Extract the [X, Y] coordinate from the center of the cell holding the provided text.  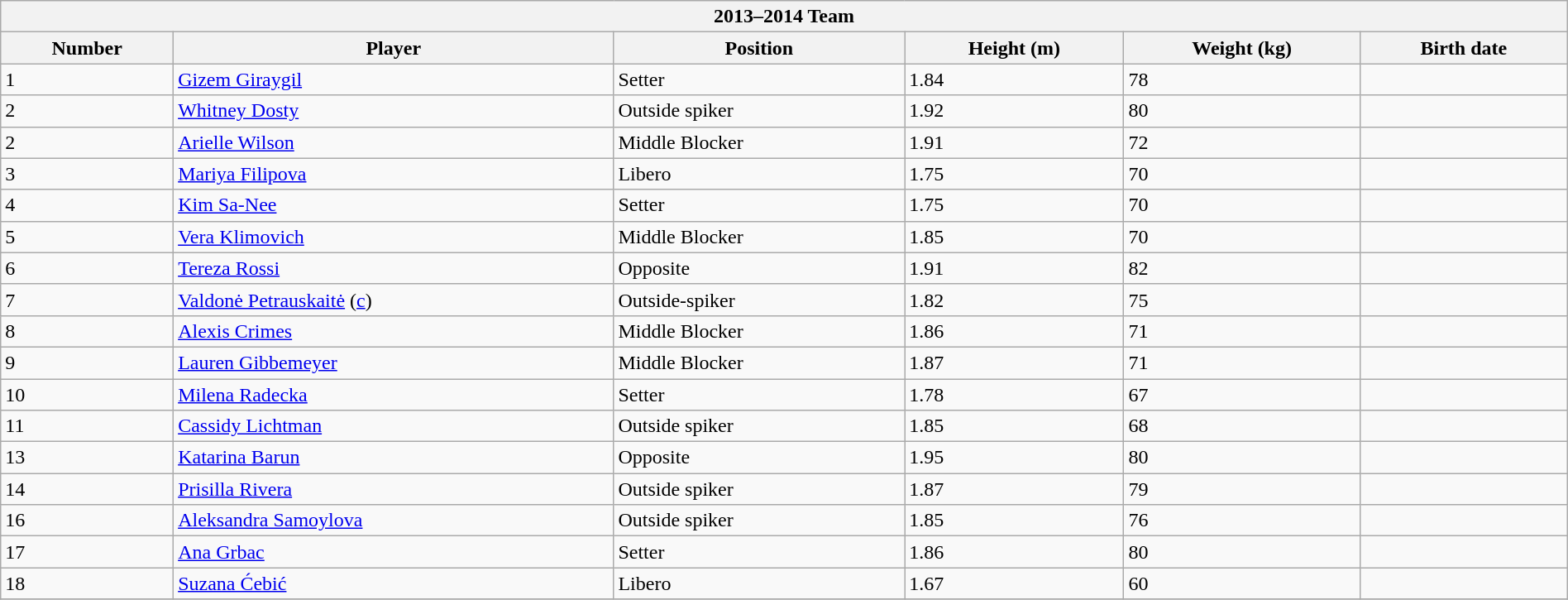
Prisilla Rivera [394, 489]
8 [88, 331]
Height (m) [1014, 48]
6 [88, 268]
7 [88, 300]
Kim Sa-Nee [394, 205]
1.67 [1014, 583]
Whitney Dosty [394, 111]
1.95 [1014, 458]
79 [1242, 489]
11 [88, 426]
Alexis Crimes [394, 331]
Valdonė Petrauskaitė (c) [394, 300]
Birth date [1464, 48]
Lauren Gibbemeyer [394, 362]
Katarina Barun [394, 458]
17 [88, 552]
Tereza Rossi [394, 268]
76 [1242, 521]
Gizem Giraygil [394, 79]
Outside-spiker [759, 300]
2013–2014 Team [784, 17]
1.84 [1014, 79]
Ana Grbac [394, 552]
3 [88, 174]
Weight (kg) [1242, 48]
Suzana Ćebić [394, 583]
Position [759, 48]
Number [88, 48]
16 [88, 521]
14 [88, 489]
1.92 [1014, 111]
9 [88, 362]
1.82 [1014, 300]
Milena Radecka [394, 395]
82 [1242, 268]
4 [88, 205]
72 [1242, 142]
Player [394, 48]
68 [1242, 426]
10 [88, 395]
18 [88, 583]
75 [1242, 300]
78 [1242, 79]
13 [88, 458]
5 [88, 237]
Arielle Wilson [394, 142]
Aleksandra Samoylova [394, 521]
60 [1242, 583]
1.78 [1014, 395]
Cassidy Lichtman [394, 426]
67 [1242, 395]
1 [88, 79]
Vera Klimovich [394, 237]
Mariya Filipova [394, 174]
